Capture the cell that displays the provided text and extract its [x, y] central coordinate. 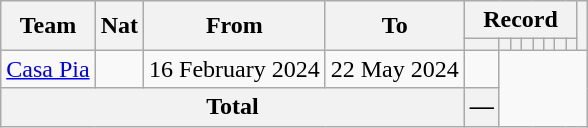
— [482, 107]
16 February 2024 [235, 69]
22 May 2024 [394, 69]
Team [48, 26]
Nat [119, 26]
From [235, 26]
Record [520, 20]
To [394, 26]
Casa Pia [48, 69]
Total [233, 107]
